Detect which cell encompasses the target text, then output its [x, y] center coordinate. 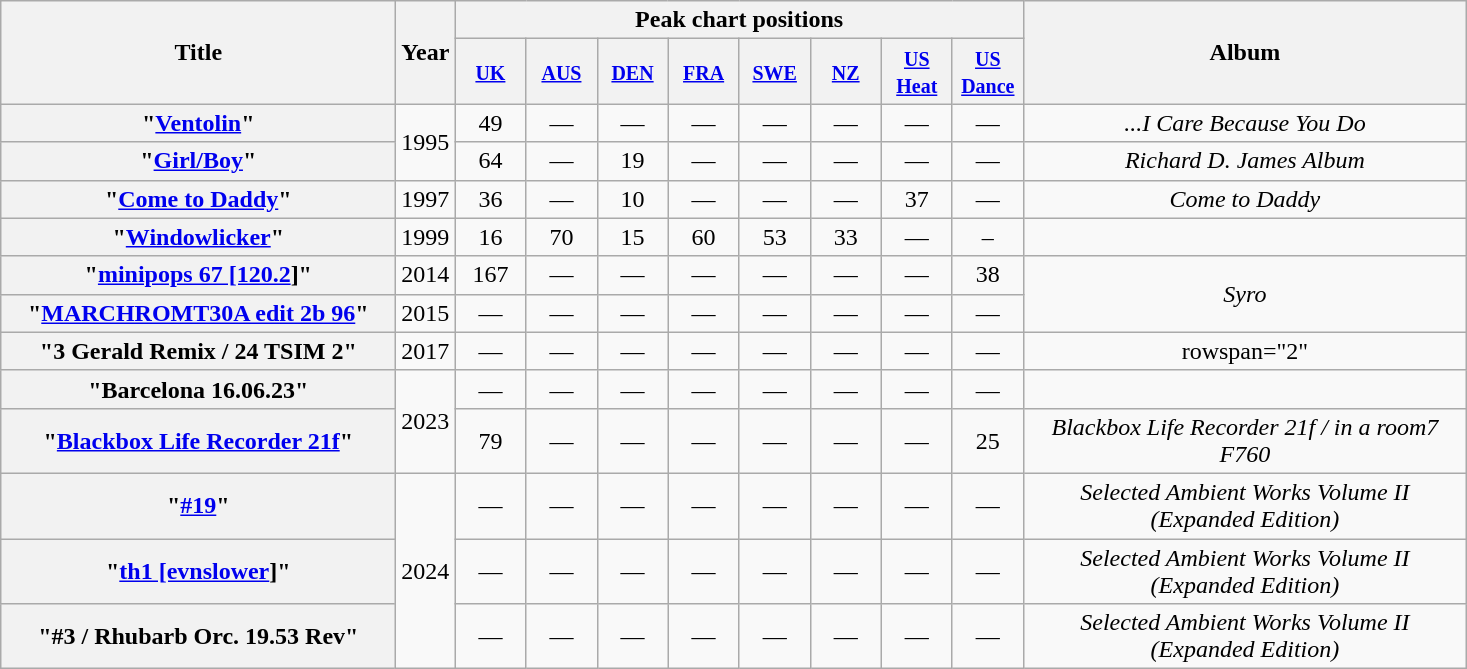
37 [916, 199]
"Girl/Boy" [198, 161]
Year [426, 52]
2017 [426, 351]
"Ventolin" [198, 123]
2023 [426, 422]
49 [490, 123]
167 [490, 275]
"3 Gerald Remix / 24 TSIM 2" [198, 351]
Title [198, 52]
"#3 / Rhubarb Orc. 19.53 Rev" [198, 636]
"th1 [evnslower]" [198, 570]
UK [490, 72]
FRA [704, 72]
"MARCHROMT30A edit 2b 96" [198, 313]
15 [632, 237]
25 [988, 440]
rowspan="2" [1244, 351]
1997 [426, 199]
Richard D. James Album [1244, 161]
16 [490, 237]
"Blackbox Life Recorder 21f" [198, 440]
36 [490, 199]
1995 [426, 142]
60 [704, 237]
AUS [562, 72]
Syro [1244, 294]
"minipops 67 [120.2]" [198, 275]
70 [562, 237]
DEN [632, 72]
33 [846, 237]
79 [490, 440]
2014 [426, 275]
SWE [774, 72]
19 [632, 161]
NZ [846, 72]
2024 [426, 570]
"Windowlicker" [198, 237]
38 [988, 275]
64 [490, 161]
10 [632, 199]
1999 [426, 237]
Peak chart positions [739, 20]
"Barcelona 16.06.23" [198, 389]
Blackbox Life Recorder 21f / in a room7 F760 [1244, 440]
2015 [426, 313]
Come to Daddy [1244, 199]
"Come to Daddy" [198, 199]
...I Care Because You Do [1244, 123]
USDance [988, 72]
53 [774, 237]
"#19" [198, 506]
USHeat [916, 72]
Album [1244, 52]
– [988, 237]
